Detect which cell encompasses the target text, then output its (X, Y) center coordinate. 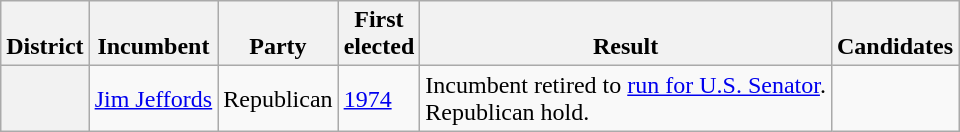
Party (278, 34)
Incumbent retired to run for U.S. Senator.Republican hold. (626, 98)
District (45, 34)
Result (626, 34)
Republican (278, 98)
Candidates (894, 34)
Incumbent (154, 34)
1974 (379, 98)
Jim Jeffords (154, 98)
Firstelected (379, 34)
